Identify which cell holds the provided text, then report its (X, Y) central coordinate. 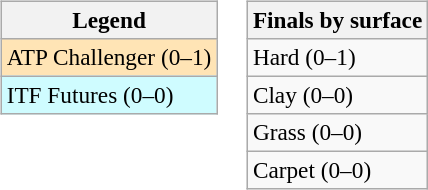
Hard (0–1) (337, 57)
Finals by surface (337, 20)
ITF Futures (0–0) (108, 95)
Legend (108, 20)
ATP Challenger (0–1) (108, 57)
Grass (0–0) (337, 133)
Carpet (0–0) (337, 171)
Clay (0–0) (337, 95)
